Provide the (X, Y) coordinate of the cell's center where the given text is located.  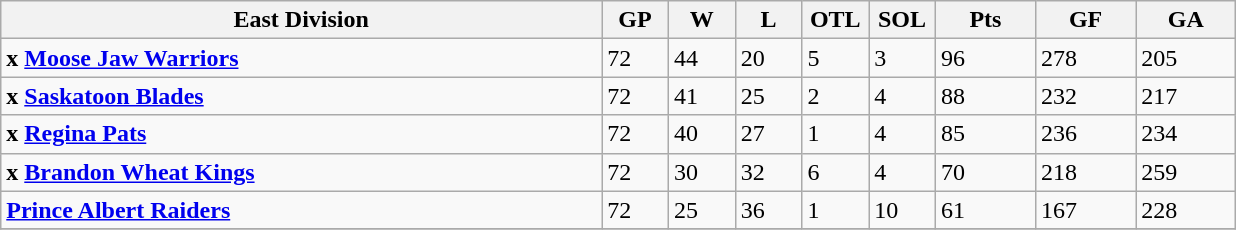
OTL (836, 20)
Prince Albert Raiders (302, 210)
10 (902, 210)
85 (985, 134)
x Brandon Wheat Kings (302, 172)
East Division (302, 20)
x Saskatoon Blades (302, 96)
32 (768, 172)
x Moose Jaw Warriors (302, 58)
3 (902, 58)
205 (1186, 58)
88 (985, 96)
218 (1086, 172)
232 (1086, 96)
6 (836, 172)
W (702, 20)
61 (985, 210)
96 (985, 58)
5 (836, 58)
228 (1186, 210)
2 (836, 96)
278 (1086, 58)
234 (1186, 134)
70 (985, 172)
GF (1086, 20)
27 (768, 134)
20 (768, 58)
217 (1186, 96)
GA (1186, 20)
41 (702, 96)
40 (702, 134)
SOL (902, 20)
44 (702, 58)
36 (768, 210)
30 (702, 172)
x Regina Pats (302, 134)
259 (1186, 172)
167 (1086, 210)
Pts (985, 20)
236 (1086, 134)
GP (636, 20)
L (768, 20)
